Detect which cell encompasses the target text, then output its (X, Y) center coordinate. 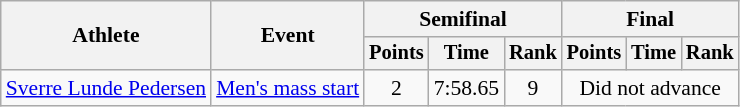
2 (396, 88)
Final (650, 19)
Men's mass start (288, 88)
7:58.65 (466, 88)
Sverre Lunde Pedersen (106, 88)
Event (288, 36)
Athlete (106, 36)
Semifinal (462, 19)
9 (533, 88)
Did not advance (650, 88)
